Find where the given text appears and provide that cell's center as [x, y] coordinate. 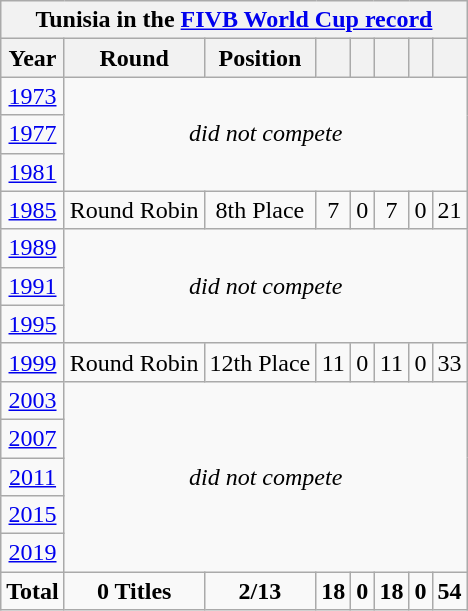
1995 [33, 324]
2/13 [260, 591]
0 Titles [134, 591]
21 [450, 210]
1977 [33, 134]
Year [33, 58]
1985 [33, 210]
1973 [33, 96]
8th Place [260, 210]
33 [450, 362]
2003 [33, 400]
2015 [33, 515]
Round [134, 58]
2019 [33, 553]
1991 [33, 286]
54 [450, 591]
Tunisia in the FIVB World Cup record [234, 20]
1989 [33, 248]
12th Place [260, 362]
1981 [33, 172]
1999 [33, 362]
Position [260, 58]
Total [33, 591]
2011 [33, 477]
2007 [33, 438]
